Capture the cell that displays the provided text and extract its [x, y] central coordinate. 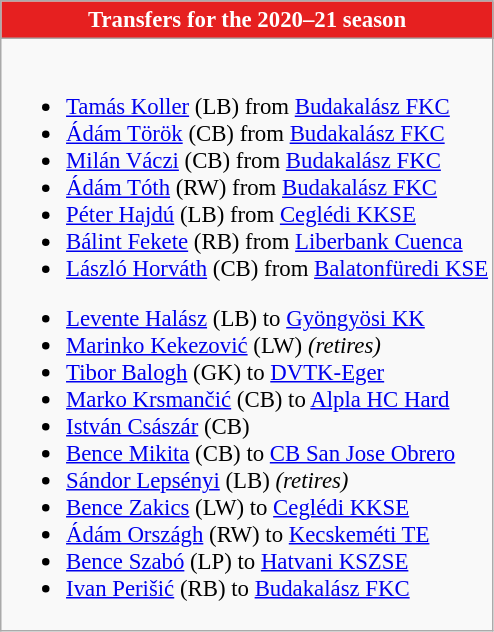
Transfers for the 2020–21 season [248, 20]
